Output the [x, y] coordinate of the center of the cell containing the given text.  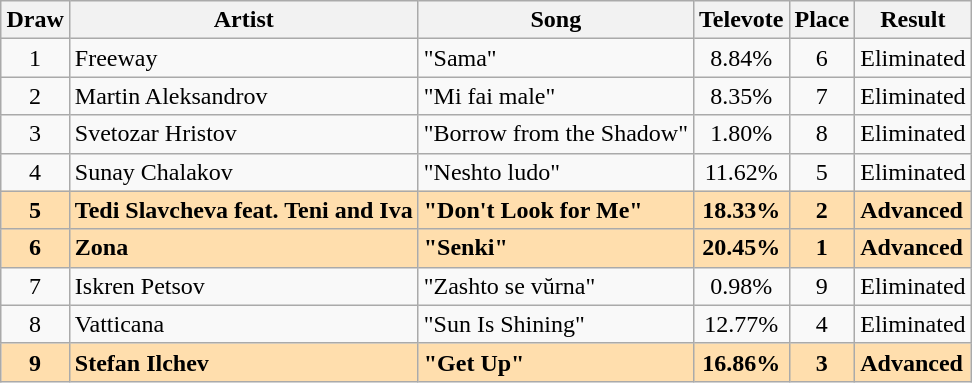
"Senki" [556, 248]
Vatticana [244, 324]
Song [556, 20]
0.98% [742, 286]
"Neshto ludo" [556, 172]
16.86% [742, 362]
Televote [742, 20]
Svetozar Hristov [244, 134]
Freeway [244, 58]
"Zashto se vŭrna" [556, 286]
"Borrow from the Shadow" [556, 134]
Artist [244, 20]
Stefan Ilchev [244, 362]
Draw [35, 20]
"Sun Is Shining" [556, 324]
"Mi fai male" [556, 96]
Tedi Slavcheva feat. Teni and Iva [244, 210]
8.35% [742, 96]
"Get Up" [556, 362]
Sunay Chalakov [244, 172]
Martin Aleksandrov [244, 96]
Iskren Petsov [244, 286]
20.45% [742, 248]
18.33% [742, 210]
Result [913, 20]
Place [822, 20]
8.84% [742, 58]
"Sama" [556, 58]
11.62% [742, 172]
"Don't Look for Me" [556, 210]
1.80% [742, 134]
Zona [244, 248]
12.77% [742, 324]
